Identify which cell holds the provided text, then report its [x, y] central coordinate. 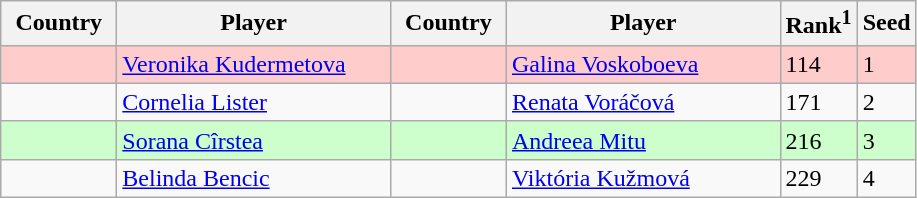
216 [818, 140]
Rank1 [818, 24]
Cornelia Lister [254, 102]
Andreea Mitu [643, 140]
Seed [886, 24]
Veronika Kudermetova [254, 64]
2 [886, 102]
171 [818, 102]
4 [886, 178]
3 [886, 140]
229 [818, 178]
Renata Voráčová [643, 102]
114 [818, 64]
1 [886, 64]
Viktória Kužmová [643, 178]
Belinda Bencic [254, 178]
Galina Voskoboeva [643, 64]
Sorana Cîrstea [254, 140]
